Search for the cell housing the specified text and yield its (x, y) center coordinate. 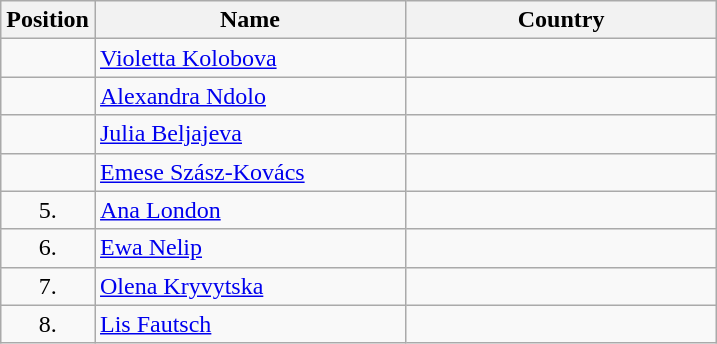
5. (48, 210)
7. (48, 286)
Name (250, 20)
Violetta Kolobova (250, 58)
Ana London (250, 210)
6. (48, 248)
Alexandra Ndolo (250, 96)
Country (562, 20)
Emese Szász-Kovács (250, 172)
Ewa Nelip (250, 248)
Olena Kryvytska (250, 286)
Julia Beljajeva (250, 134)
Position (48, 20)
Lis Fautsch (250, 324)
8. (48, 324)
